Extract the (x, y) coordinate from the center of the cell holding the provided text.  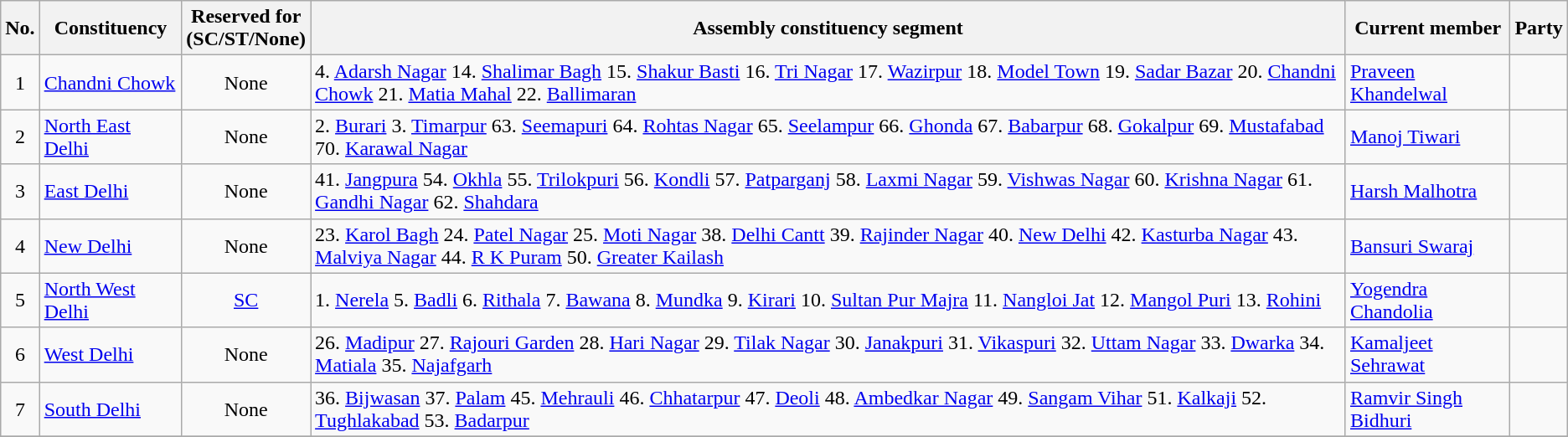
North West Delhi (111, 300)
Party (1539, 28)
Manoj Tiwari (1427, 137)
South Delhi (111, 409)
Harsh Malhotra (1427, 191)
West Delhi (111, 355)
Constituency (111, 28)
North East Delhi (111, 137)
1 (20, 82)
1. Nerela 5. Badli 6. Rithala 7. Bawana 8. Mundka 9. Kirari 10. Sultan Pur Majra 11. Nangloi Jat 12. Mangol Puri 13. Rohini (828, 300)
Bansuri Swaraj (1427, 246)
Praveen Khandelwal (1427, 82)
2 (20, 137)
2. Burari 3. Timarpur 63. Seemapuri 64. Rohtas Nagar 65. Seelampur 66. Ghonda 67. Babarpur 68. Gokalpur 69. Mustafabad 70. Karawal Nagar (828, 137)
3 (20, 191)
36. Bijwasan 37. Palam 45. Mehrauli 46. Chhatarpur 47. Deoli 48. Ambedkar Nagar 49. Sangam Vihar 51. Kalkaji 52. Tughlakabad 53. Badarpur (828, 409)
Ramvir Singh Bidhuri (1427, 409)
Chandni Chowk (111, 82)
East Delhi (111, 191)
Yogendra Chandolia (1427, 300)
5 (20, 300)
New Delhi (111, 246)
SC (246, 300)
Assembly constituency segment (828, 28)
4 (20, 246)
Reserved for (SC/ST/None) (246, 28)
Current member (1427, 28)
Kamaljeet Sehrawat (1427, 355)
26. Madipur 27. Rajouri Garden 28. Hari Nagar 29. Tilak Nagar 30. Janakpuri 31. Vikaspuri 32. Uttam Nagar 33. Dwarka 34. Matiala 35. Najafgarh (828, 355)
6 (20, 355)
41. Jangpura 54. Okhla 55. Trilokpuri 56. Kondli 57. Patparganj 58. Laxmi Nagar 59. Vishwas Nagar 60. Krishna Nagar 61. Gandhi Nagar 62. Shahdara (828, 191)
No. (20, 28)
7 (20, 409)
